Determine the (x, y) coordinate at the center of the cell enclosing the given text.  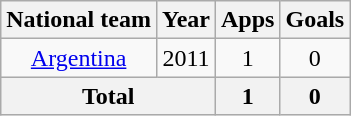
Argentina (79, 58)
Goals (315, 20)
Apps (248, 20)
Year (186, 20)
Total (108, 96)
National team (79, 20)
2011 (186, 58)
